Return the [X, Y] coordinate for the center point of the cell that contains the specified text.  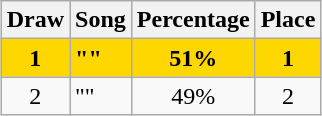
Draw [35, 20]
Percentage [193, 20]
49% [193, 96]
Song [101, 20]
Place [288, 20]
51% [193, 58]
